Scan for the cell matching the given text and deliver its (x, y) coordinate at center. 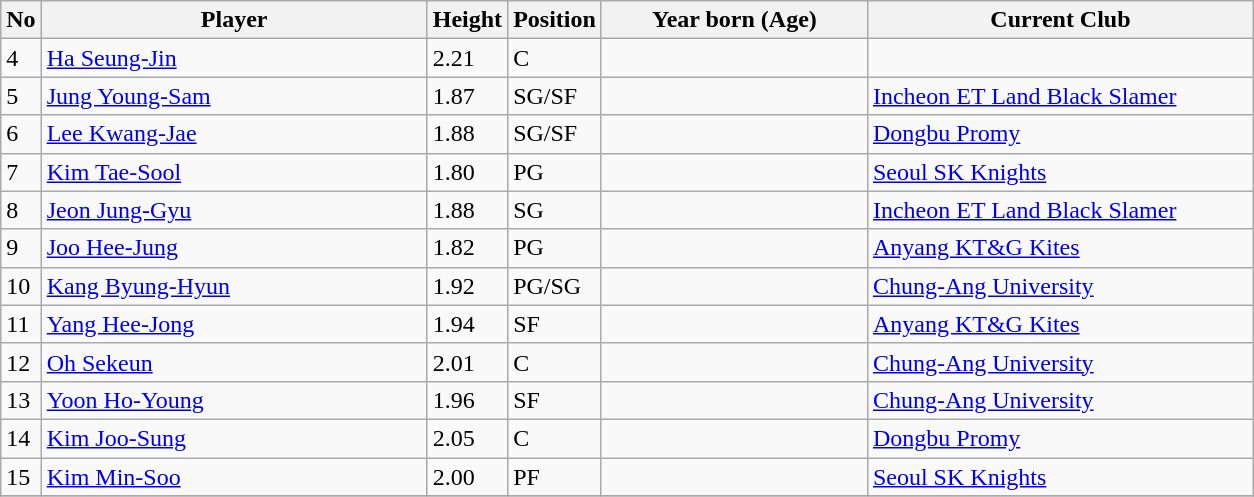
13 (21, 400)
Ha Seung-Jin (234, 58)
6 (21, 134)
Position (555, 20)
1.82 (467, 248)
PF (555, 477)
Kang Byung-Hyun (234, 286)
14 (21, 438)
Yang Hee-Jong (234, 324)
Joo Hee-Jung (234, 248)
4 (21, 58)
Kim Tae-Sool (234, 172)
15 (21, 477)
Kim Joo-Sung (234, 438)
Oh Sekeun (234, 362)
Lee Kwang-Jae (234, 134)
Height (467, 20)
2.21 (467, 58)
Year born (Age) (734, 20)
2.00 (467, 477)
1.92 (467, 286)
Current Club (1060, 20)
2.05 (467, 438)
5 (21, 96)
11 (21, 324)
Jeon Jung-Gyu (234, 210)
10 (21, 286)
1.87 (467, 96)
8 (21, 210)
SG (555, 210)
Jung Young-Sam (234, 96)
Player (234, 20)
Kim Min-Soo (234, 477)
1.94 (467, 324)
1.80 (467, 172)
12 (21, 362)
No (21, 20)
2.01 (467, 362)
Yoon Ho-Young (234, 400)
1.96 (467, 400)
9 (21, 248)
PG/SG (555, 286)
7 (21, 172)
